Scan for the cell matching the given text and deliver its (X, Y) coordinate at center. 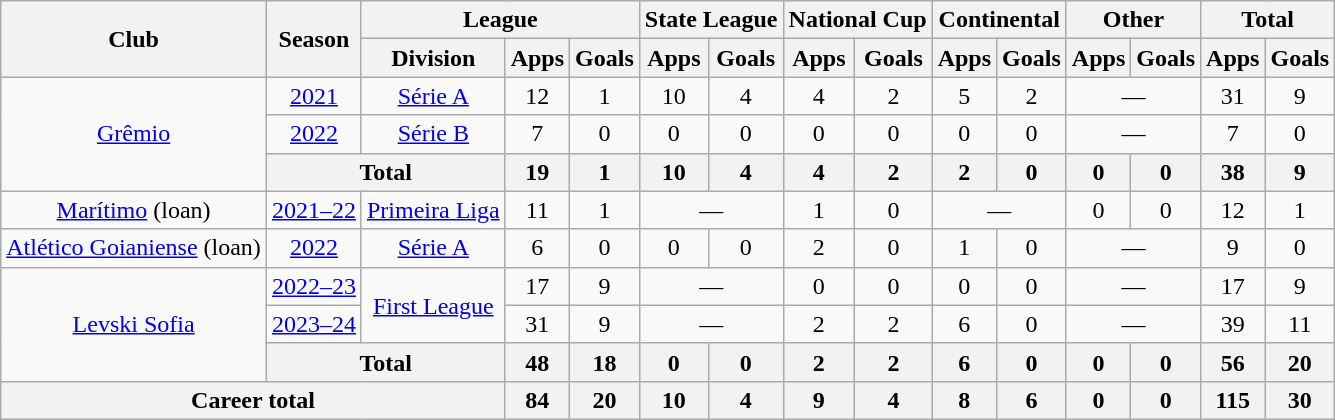
National Cup (858, 20)
Grêmio (134, 134)
2021 (314, 96)
Levski Sofia (134, 324)
19 (537, 172)
2022–23 (314, 286)
48 (537, 362)
League (500, 20)
State League (711, 20)
First League (433, 305)
Série B (433, 134)
Season (314, 39)
Other (1133, 20)
5 (964, 96)
Atlético Goianiense (loan) (134, 248)
Marítimo (loan) (134, 210)
Career total (253, 400)
115 (1233, 400)
56 (1233, 362)
2021–22 (314, 210)
Division (433, 58)
84 (537, 400)
18 (605, 362)
8 (964, 400)
38 (1233, 172)
39 (1233, 324)
Primeira Liga (433, 210)
30 (1300, 400)
Continental (999, 20)
2023–24 (314, 324)
Club (134, 39)
